From the cell containing the given text, extract its center point as [x, y] coordinate. 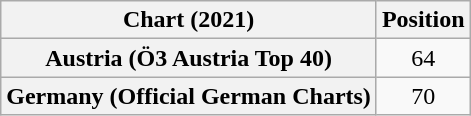
70 [423, 96]
Austria (Ö3 Austria Top 40) [189, 58]
64 [423, 58]
Germany (Official German Charts) [189, 96]
Chart (2021) [189, 20]
Position [423, 20]
